Return the (x, y) coordinate for the center point of the cell that contains the specified text.  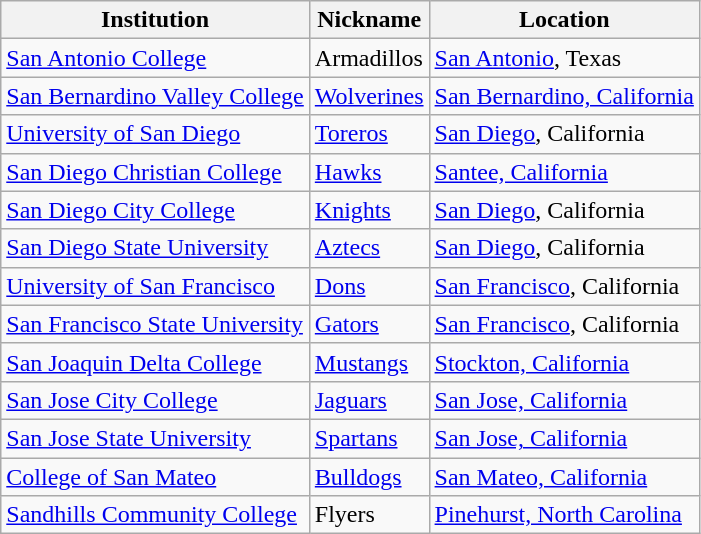
San Jose State University (156, 438)
San Bernardino, California (564, 96)
San Jose City College (156, 400)
Location (564, 20)
Spartans (369, 438)
Bulldogs (369, 477)
Wolverines (369, 96)
Hawks (369, 172)
San Antonio, Texas (564, 58)
Dons (369, 286)
Aztecs (369, 248)
San Diego City College (156, 210)
Jaguars (369, 400)
San Francisco State University (156, 324)
Flyers (369, 515)
Gators (369, 324)
Institution (156, 20)
San Diego State University (156, 248)
Santee, California (564, 172)
Knights (369, 210)
University of San Francisco (156, 286)
Sandhills Community College (156, 515)
Mustangs (369, 362)
San Bernardino Valley College (156, 96)
Nickname (369, 20)
San Mateo, California (564, 477)
Toreros (369, 134)
San Diego Christian College (156, 172)
College of San Mateo (156, 477)
San Antonio College (156, 58)
Stockton, California (564, 362)
Armadillos (369, 58)
San Joaquin Delta College (156, 362)
Pinehurst, North Carolina (564, 515)
University of San Diego (156, 134)
